Scan for the cell matching the given text and deliver its [x, y] coordinate at center. 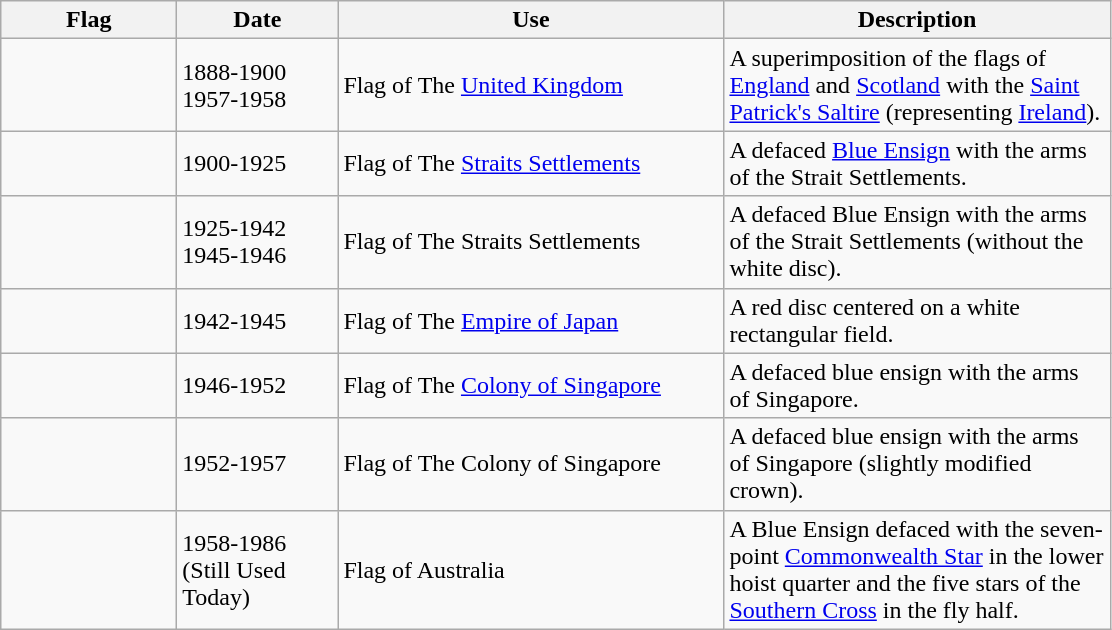
1942-1945 [258, 320]
1888-19001957-1958 [258, 85]
1925-19421945-1946 [258, 242]
A Blue Ensign defaced with the seven-point Commonwealth Star in the lower hoist quarter and the five stars of the Southern Cross in the fly half. [917, 570]
A defaced Blue Ensign with the arms of the Strait Settlements. [917, 164]
1958-1986 (Still Used Today) [258, 570]
A superimposition of the flags of England and Scotland with the Saint Patrick's Saltire (representing Ireland). [917, 85]
Flag of The United Kingdom [531, 85]
1946-1952 [258, 386]
Flag of Australia [531, 570]
A defaced Blue Ensign with the arms of the Strait Settlements (without the white disc). [917, 242]
A red disc centered on a white rectangular field. [917, 320]
Date [258, 20]
Flag of The Empire of Japan [531, 320]
Flag [89, 20]
Use [531, 20]
Description [917, 20]
1952-1957 [258, 464]
1900-1925 [258, 164]
A defaced blue ensign with the arms of Singapore. [917, 386]
A defaced blue ensign with the arms of Singapore (slightly modified crown). [917, 464]
